For the text-containing cell, return its midpoint in [X, Y] coordinate format. 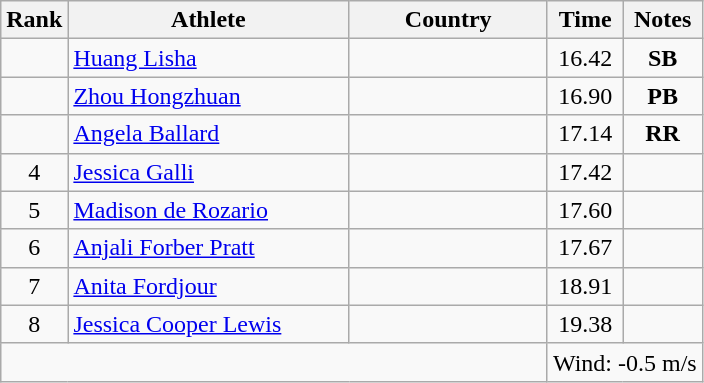
Jessica Cooper Lewis [208, 324]
18.91 [584, 286]
8 [34, 324]
17.42 [584, 172]
Time [584, 20]
Anjali Forber Pratt [208, 248]
17.14 [584, 134]
PB [662, 96]
Zhou Hongzhuan [208, 96]
Angela Ballard [208, 134]
17.60 [584, 210]
17.67 [584, 248]
Country [448, 20]
Madison de Rozario [208, 210]
7 [34, 286]
Huang Lisha [208, 58]
Anita Fordjour [208, 286]
Wind: -0.5 m/s [624, 362]
Notes [662, 20]
4 [34, 172]
16.42 [584, 58]
6 [34, 248]
16.90 [584, 96]
5 [34, 210]
SB [662, 58]
19.38 [584, 324]
Rank [34, 20]
Athlete [208, 20]
Jessica Galli [208, 172]
RR [662, 134]
